Search for the cell housing the specified text and yield its (X, Y) center coordinate. 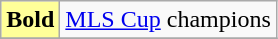
Bold (30, 20)
MLS Cup champions (168, 20)
